Search for the cell housing the specified text and yield its [X, Y] center coordinate. 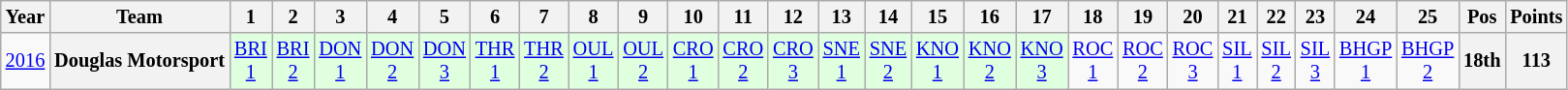
BHGP2 [1428, 61]
6 [495, 16]
SIL3 [1315, 61]
BRI2 [293, 61]
15 [938, 16]
OUL1 [594, 61]
19 [1143, 16]
13 [842, 16]
DON3 [445, 61]
18 [1093, 16]
12 [793, 16]
BRI1 [251, 61]
SNE2 [888, 61]
113 [1536, 61]
2016 [25, 61]
2 [293, 16]
22 [1276, 16]
CRO3 [793, 61]
DON1 [340, 61]
Points [1536, 16]
9 [643, 16]
16 [990, 16]
SNE1 [842, 61]
OUL2 [643, 61]
3 [340, 16]
KNO2 [990, 61]
11 [743, 16]
ROC1 [1093, 61]
Year [25, 16]
24 [1366, 16]
THR1 [495, 61]
Team [139, 16]
7 [543, 16]
SIL1 [1237, 61]
20 [1193, 16]
18th [1482, 61]
8 [594, 16]
5 [445, 16]
23 [1315, 16]
KNO3 [1042, 61]
Pos [1482, 16]
25 [1428, 16]
CRO1 [693, 61]
THR2 [543, 61]
BHGP1 [1366, 61]
1 [251, 16]
Douglas Motorsport [139, 61]
DON2 [392, 61]
CRO2 [743, 61]
4 [392, 16]
10 [693, 16]
14 [888, 16]
17 [1042, 16]
SIL2 [1276, 61]
21 [1237, 16]
ROC2 [1143, 61]
KNO1 [938, 61]
ROC3 [1193, 61]
